Provide the (X, Y) coordinate of the cell's center where the given text is located.  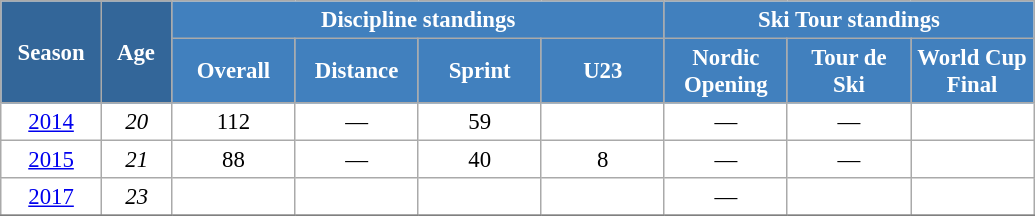
Overall (234, 72)
Ski Tour standings (848, 20)
20 (136, 122)
2014 (52, 122)
World CupFinal (972, 72)
8 (602, 160)
59 (480, 122)
Discipline standings (418, 20)
Tour deSki (848, 72)
2017 (52, 197)
40 (480, 160)
21 (136, 160)
Distance (356, 72)
112 (234, 122)
23 (136, 197)
Age (136, 52)
2015 (52, 160)
88 (234, 160)
Season (52, 52)
NordicOpening (726, 72)
Sprint (480, 72)
U23 (602, 72)
